Extract the (X, Y) coordinate from the center of the cell holding the provided text.  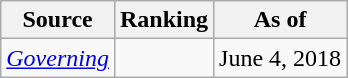
Source (58, 20)
As of (280, 20)
Governing (58, 58)
June 4, 2018 (280, 58)
Ranking (164, 20)
